Find where the given text appears and provide that cell's center as (X, Y) coordinate. 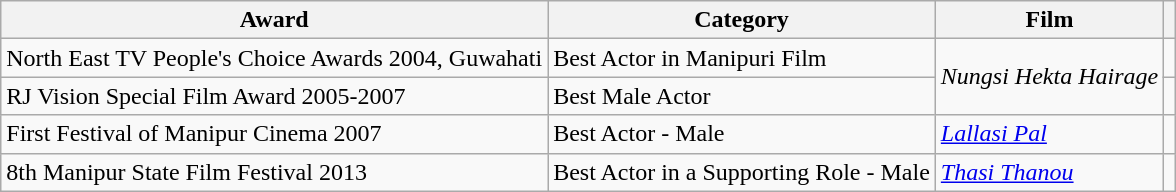
RJ Vision Special Film Award 2005-2007 (274, 96)
8th Manipur State Film Festival 2013 (274, 172)
Best Actor in a Supporting Role - Male (742, 172)
Best Actor - Male (742, 134)
Thasi Thanou (1049, 172)
North East TV People's Choice Awards 2004, Guwahati (274, 58)
Film (1049, 20)
Lallasi Pal (1049, 134)
First Festival of Manipur Cinema 2007 (274, 134)
Award (274, 20)
Category (742, 20)
Best Actor in Manipuri Film (742, 58)
Nungsi Hekta Hairage (1049, 77)
Best Male Actor (742, 96)
